Determine the (X, Y) coordinate at the center of the cell enclosing the given text.  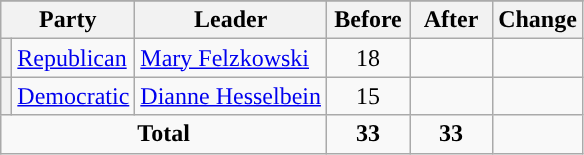
Party (68, 20)
After (452, 20)
Democratic (74, 96)
Before (368, 20)
Mary Felzkowski (231, 58)
Dianne Hesselbein (231, 96)
15 (368, 96)
18 (368, 58)
Change (538, 20)
Republican (74, 58)
Leader (231, 20)
Total (164, 134)
